Determine the [x, y] coordinate at the center of the cell enclosing the given text.  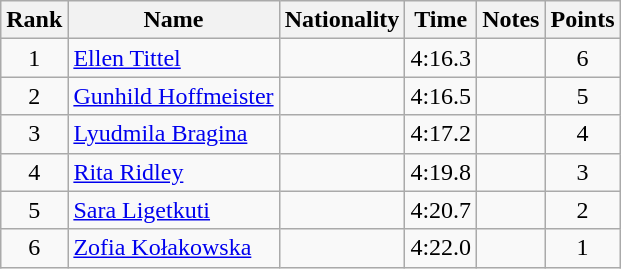
4:17.2 [441, 134]
Nationality [342, 20]
Zofia Kołakowska [174, 248]
4:20.7 [441, 210]
4:16.3 [441, 58]
Sara Ligetkuti [174, 210]
4:22.0 [441, 248]
Time [441, 20]
Points [582, 20]
Gunhild Hoffmeister [174, 96]
4:19.8 [441, 172]
Ellen Tittel [174, 58]
Rita Ridley [174, 172]
Notes [511, 20]
4:16.5 [441, 96]
Lyudmila Bragina [174, 134]
Name [174, 20]
Rank [34, 20]
